Find where the given text appears and provide that cell's center as (X, Y) coordinate. 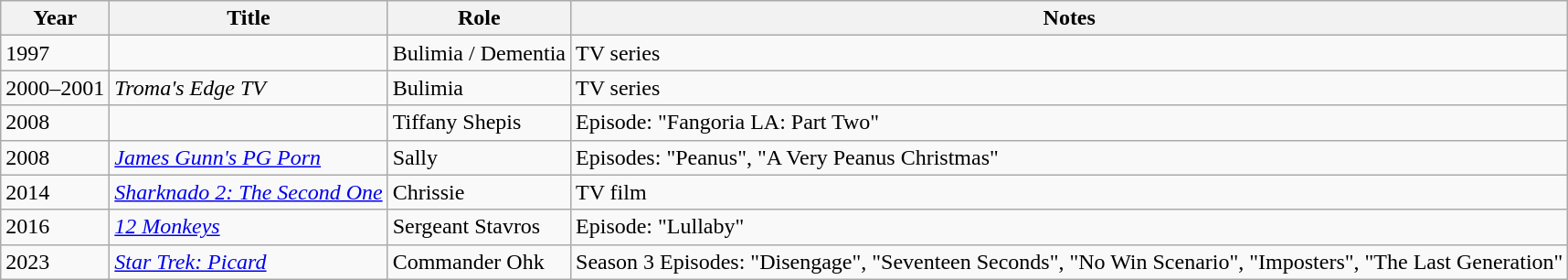
Role (479, 18)
Chrissie (479, 192)
2023 (55, 262)
Season 3 Episodes: "Disengage", "Seventeen Seconds", "No Win Scenario", "Imposters", "The Last Generation" (1069, 262)
Notes (1069, 18)
Episode: "Fangoria LA: Part Two" (1069, 123)
Year (55, 18)
Sally (479, 157)
Sharknado 2: The Second One (249, 192)
2000–2001 (55, 88)
James Gunn's PG Porn (249, 157)
Bulimia / Dementia (479, 53)
Episode: "Lullaby" (1069, 227)
Episodes: "Peanus", "A Very Peanus Christmas" (1069, 157)
Troma's Edge TV (249, 88)
1997 (55, 53)
Star Trek: Picard (249, 262)
Tiffany Shepis (479, 123)
Commander Ohk (479, 262)
2014 (55, 192)
12 Monkeys (249, 227)
Title (249, 18)
Bulimia (479, 88)
Sergeant Stavros (479, 227)
2016 (55, 227)
TV film (1069, 192)
